Locate the cell with the specified text and output its (x, y) center coordinate. 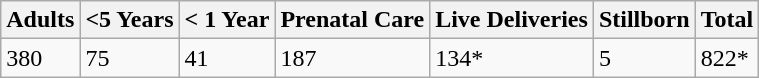
Live Deliveries (512, 20)
187 (352, 58)
Total (727, 20)
<5 Years (130, 20)
Stillborn (644, 20)
380 (40, 58)
5 (644, 58)
Prenatal Care (352, 20)
822* (727, 58)
75 (130, 58)
Adults (40, 20)
134* (512, 58)
41 (227, 58)
< 1 Year (227, 20)
